From the cell containing the given text, extract its center point as [x, y] coordinate. 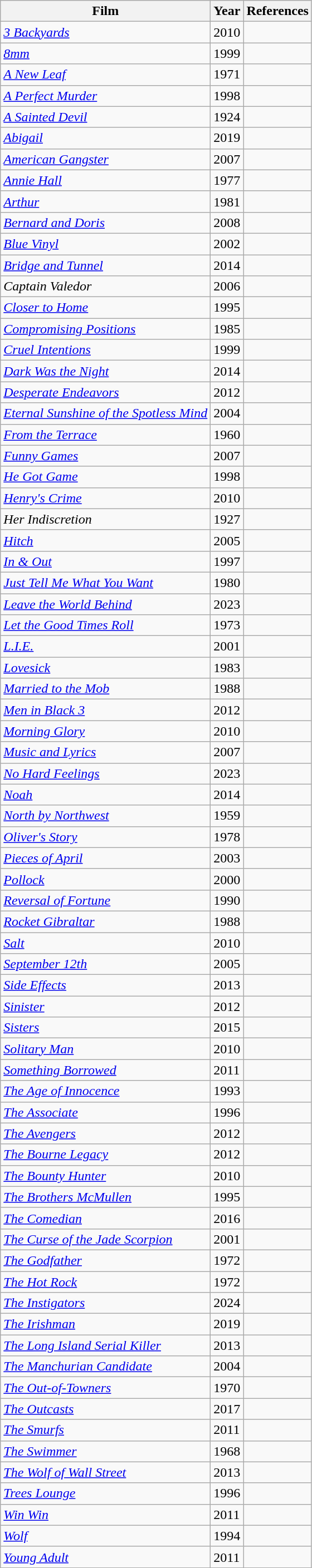
The Out-of-Towners [106, 1388]
2017 [227, 1409]
1960 [227, 435]
Bernard and Doris [106, 223]
2016 [227, 1218]
Music and Lyrics [106, 752]
A Sainted Devil [106, 117]
Desperate Endeavors [106, 392]
1959 [227, 816]
Noah [106, 795]
The Brothers McMullen [106, 1197]
Arthur [106, 201]
Something Borrowed [106, 1070]
L.I.E. [106, 647]
1983 [227, 668]
Film [106, 11]
Dark Was the Night [106, 371]
2000 [227, 879]
References [277, 11]
The Wolf of Wall Street [106, 1472]
North by Northwest [106, 816]
Solitary Man [106, 1049]
1971 [227, 75]
No Hard Feelings [106, 773]
The Bounty Hunter [106, 1176]
The Godfather [106, 1260]
The Curse of the Jade Scorpion [106, 1239]
A New Leaf [106, 75]
Her Indiscretion [106, 519]
1985 [227, 329]
The Irishman [106, 1324]
2003 [227, 858]
Blue Vinyl [106, 244]
Eternal Sunshine of the Spotless Mind [106, 413]
Year [227, 11]
Lovesick [106, 668]
The Hot Rock [106, 1281]
1993 [227, 1091]
The Smurfs [106, 1430]
The Swimmer [106, 1451]
Married to the Mob [106, 689]
Captain Valedor [106, 287]
Pieces of April [106, 858]
A Perfect Murder [106, 96]
From the Terrace [106, 435]
2008 [227, 223]
3 Backyards [106, 32]
1973 [227, 625]
1977 [227, 180]
1981 [227, 201]
1997 [227, 561]
Just Tell Me What You Want [106, 583]
He Got Game [106, 477]
The Avengers [106, 1133]
Wolf [106, 1536]
Compromising Positions [106, 329]
Rocket Gibraltar [106, 921]
Pollock [106, 879]
The Comedian [106, 1218]
September 12th [106, 964]
Young Adult [106, 1557]
Abigail [106, 138]
Morning Glory [106, 731]
American Gangster [106, 159]
8mm [106, 53]
In & Out [106, 561]
1980 [227, 583]
Oliver's Story [106, 837]
1990 [227, 900]
Trees Lounge [106, 1493]
1994 [227, 1536]
The Instigators [106, 1303]
Let the Good Times Roll [106, 625]
2002 [227, 244]
The Age of Innocence [106, 1091]
Closer to Home [106, 308]
Sinister [106, 1007]
The Associate [106, 1112]
Side Effects [106, 985]
Win Win [106, 1515]
The Outcasts [106, 1409]
Bridge and Tunnel [106, 265]
Cruel Intentions [106, 350]
2015 [227, 1028]
2024 [227, 1303]
Henry's Crime [106, 498]
Hitch [106, 540]
1970 [227, 1388]
1968 [227, 1451]
Salt [106, 943]
The Long Island Serial Killer [106, 1345]
Sisters [106, 1028]
The Manchurian Candidate [106, 1367]
2006 [227, 287]
1927 [227, 519]
Annie Hall [106, 180]
Men in Black 3 [106, 710]
1978 [227, 837]
Leave the World Behind [106, 604]
Funny Games [106, 456]
The Bourne Legacy [106, 1155]
1924 [227, 117]
Reversal of Fortune [106, 900]
